Scan for the cell matching the given text and deliver its [x, y] coordinate at center. 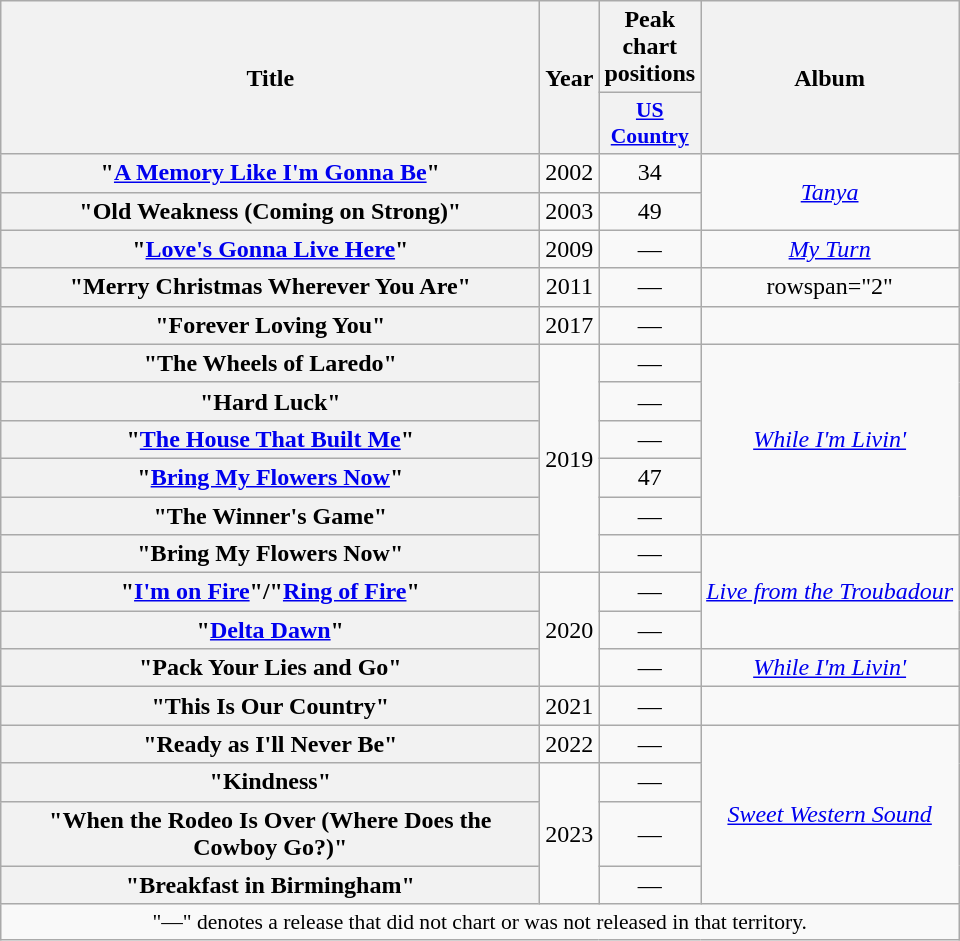
"Delta Dawn" [270, 630]
2017 [570, 325]
34 [650, 173]
"Pack Your Lies and Go" [270, 668]
"The Winner's Game" [270, 515]
2021 [570, 706]
49 [650, 211]
"Breakfast in Birmingham" [270, 885]
Title [270, 78]
"This Is Our Country" [270, 706]
Live from the Troubadour [830, 592]
2022 [570, 744]
Tanya [830, 192]
"I'm on Fire"/"Ring of Fire" [270, 592]
"Hard Luck" [270, 401]
2003 [570, 211]
"When the Rodeo Is Over (Where Does the Cowboy Go?)" [270, 834]
"—" denotes a release that did not chart or was not released in that territory. [480, 922]
"The Wheels of Laredo" [270, 363]
USCountry [650, 124]
"Ready as I'll Never Be" [270, 744]
"A Memory Like I'm Gonna Be" [270, 173]
"The House That Built Me" [270, 439]
Year [570, 78]
"Old Weakness (Coming on Strong)" [270, 211]
"Kindness" [270, 782]
Sweet Western Sound [830, 814]
My Turn [830, 249]
2020 [570, 630]
2002 [570, 173]
2023 [570, 834]
"Love's Gonna Live Here" [270, 249]
2019 [570, 458]
rowspan="2" [830, 287]
"Merry Christmas Wherever You Are" [270, 287]
Album [830, 78]
2009 [570, 249]
"Forever Loving You" [270, 325]
47 [650, 477]
Peakchartpositions [650, 47]
2011 [570, 287]
